Scan for the cell matching the given text and deliver its (X, Y) coordinate at center. 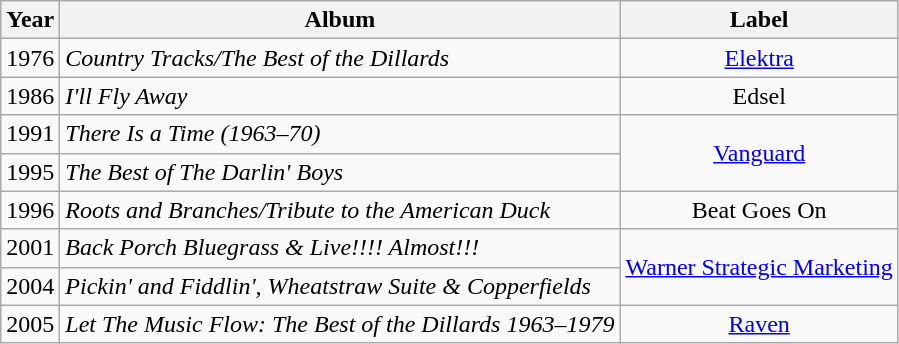
Back Porch Bluegrass & Live!!!! Almost!!! (340, 248)
Let The Music Flow: The Best of the Dillards 1963–1979 (340, 324)
Raven (759, 324)
1995 (30, 172)
1991 (30, 134)
1996 (30, 210)
1986 (30, 96)
Beat Goes On (759, 210)
Album (340, 20)
Edsel (759, 96)
2005 (30, 324)
2004 (30, 286)
Roots and Branches/Tribute to the American Duck (340, 210)
Warner Strategic Marketing (759, 267)
1976 (30, 58)
The Best of The Darlin' Boys (340, 172)
Vanguard (759, 153)
Country Tracks/The Best of the Dillards (340, 58)
Elektra (759, 58)
There Is a Time (1963–70) (340, 134)
Year (30, 20)
Pickin' and Fiddlin', Wheatstraw Suite & Copperfields (340, 286)
I'll Fly Away (340, 96)
Label (759, 20)
2001 (30, 248)
